Provide the [x, y] coordinate of the cell's center where the given text is located.  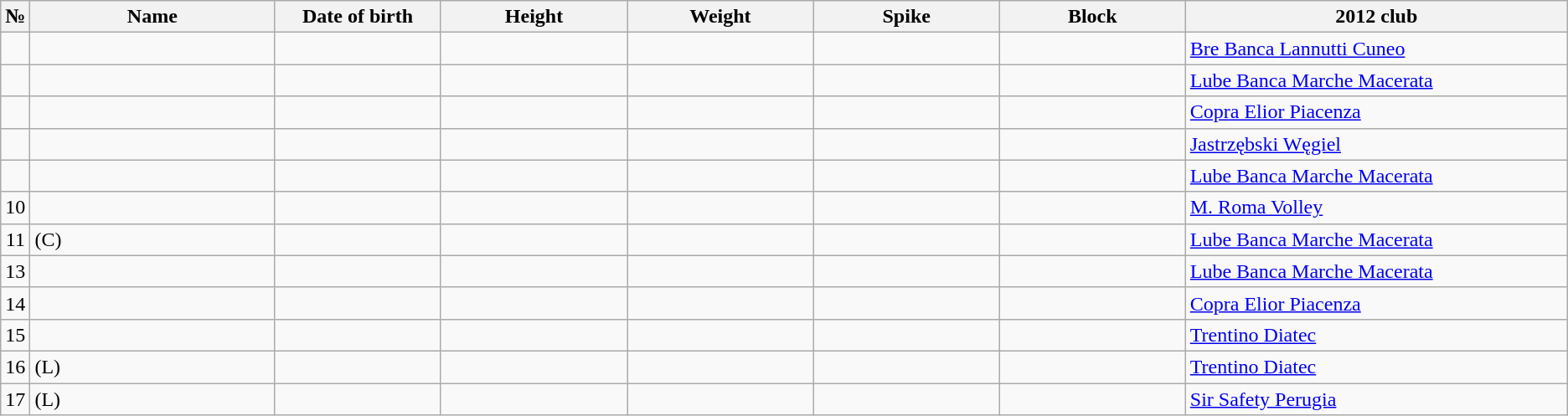
Jastrzębski Węgiel [1376, 144]
Spike [906, 17]
Weight [720, 17]
17 [15, 399]
16 [15, 367]
Name [152, 17]
Block [1092, 17]
M. Roma Volley [1376, 208]
Bre Banca Lannutti Cuneo [1376, 49]
14 [15, 303]
(C) [152, 239]
Sir Safety Perugia [1376, 399]
11 [15, 239]
2012 club [1376, 17]
Height [534, 17]
13 [15, 271]
10 [15, 208]
15 [15, 335]
Date of birth [358, 17]
№ [15, 17]
